Identify which cell holds the provided text, then report its (X, Y) central coordinate. 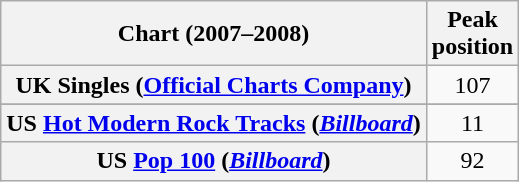
Chart (2007–2008) (214, 34)
UK Singles (Official Charts Company) (214, 85)
107 (472, 85)
US Pop 100 (Billboard) (214, 161)
92 (472, 161)
Peakposition (472, 34)
11 (472, 123)
US Hot Modern Rock Tracks (Billboard) (214, 123)
